Locate the cell with the specified text and output its (X, Y) center coordinate. 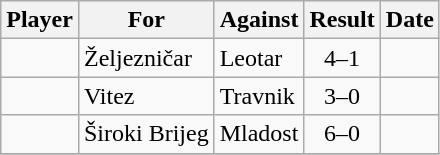
Vitez (146, 96)
Široki Brijeg (146, 134)
3–0 (342, 96)
Against (259, 20)
Result (342, 20)
4–1 (342, 58)
6–0 (342, 134)
For (146, 20)
Travnik (259, 96)
Leotar (259, 58)
Date (410, 20)
Željezničar (146, 58)
Mladost (259, 134)
Player (40, 20)
